Search for the cell housing the specified text and yield its [x, y] center coordinate. 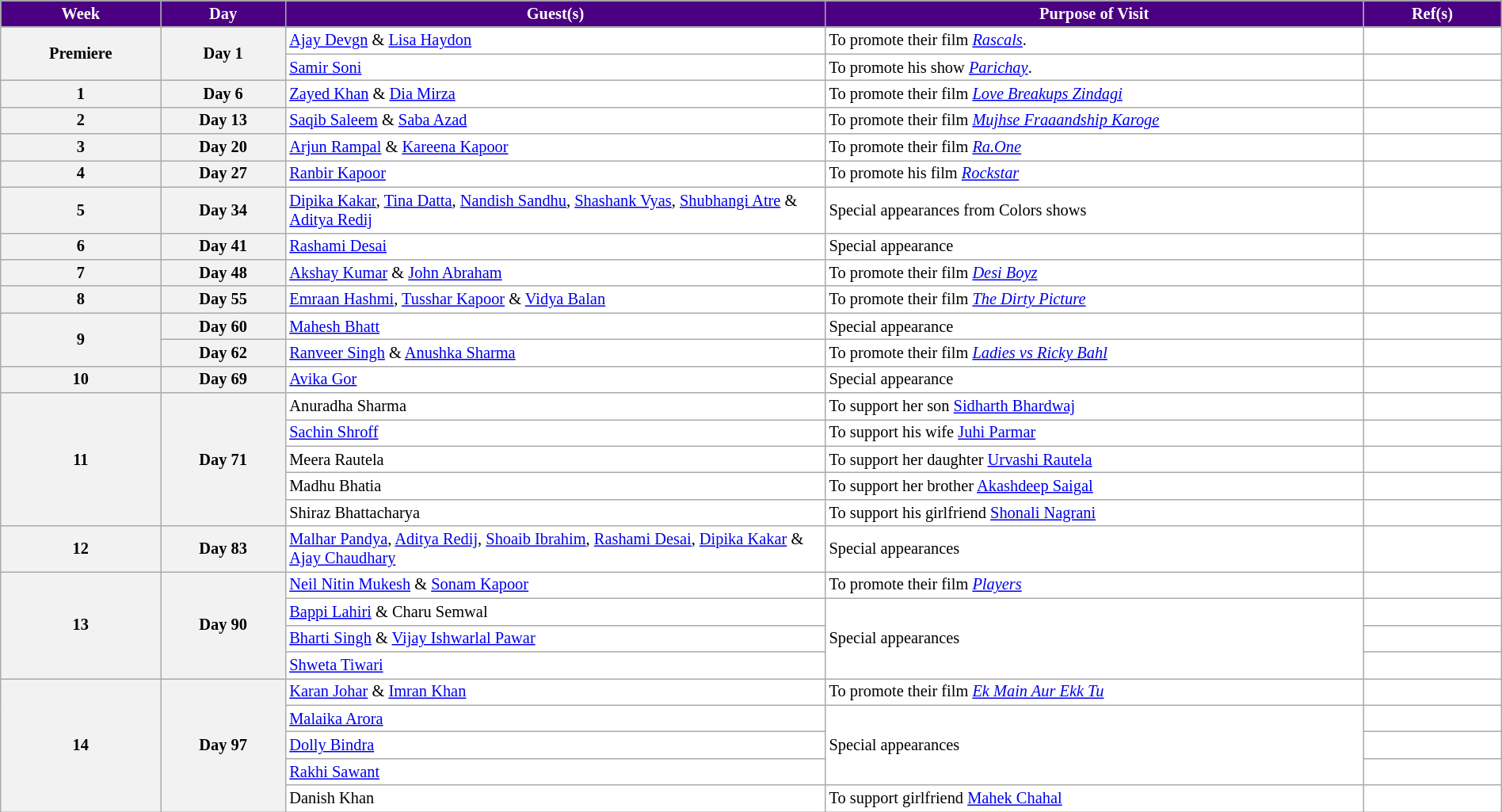
Dolly Bindra [555, 745]
Malaika Arora [555, 719]
To support his wife Juhi Parmar [1095, 433]
Rashami Desai [555, 246]
Sachin Shroff [555, 433]
Akshay Kumar & John Abraham [555, 273]
Meera Rautela [555, 459]
To support her daughter Urvashi Rautela [1095, 459]
Bappi Lahiri & Charu Semwal [555, 612]
Saqib Saleem & Saba Azad [555, 120]
Mahesh Bhatt [555, 326]
To promote their film Ek Main Aur Ekk Tu [1095, 692]
Anuradha Sharma [555, 406]
Ref(s) [1432, 13]
To promote their film Ladies vs Ricky Bahl [1095, 353]
Premiere [81, 54]
To promote their film The Dirty Picture [1095, 299]
Samir Soni [555, 67]
Day 6 [223, 93]
To support his girlfriend Shonali Nagrani [1095, 513]
Day 90 [223, 624]
To promote their film Love Breakups Zindagi [1095, 93]
13 [81, 624]
Shweta Tiwari [555, 665]
12 [81, 549]
Special appearances from Colors shows [1095, 210]
Ranbir Kapoor [555, 173]
Day 55 [223, 299]
To promote their film Desi Boyz [1095, 273]
Day 41 [223, 246]
Bharti Singh & Vijay Ishwarlal Pawar [555, 639]
Day 20 [223, 147]
To promote their film Mujhse Fraaandship Karoge [1095, 120]
To promote his film Rockstar [1095, 173]
Week [81, 13]
To promote their film Players [1095, 585]
4 [81, 173]
Avika Gor [555, 379]
Shiraz Bhattacharya [555, 513]
9 [81, 339]
11 [81, 459]
Day 13 [223, 120]
5 [81, 210]
6 [81, 246]
Zayed Khan & Dia Mirza [555, 93]
Day 83 [223, 549]
Day [223, 13]
To support girlfriend Mahek Chahal [1095, 799]
Day 60 [223, 326]
2 [81, 120]
Emraan Hashmi, Tusshar Kapoor & Vidya Balan [555, 299]
3 [81, 147]
Day 69 [223, 379]
Purpose of Visit [1095, 13]
To support her son Sidharth Bhardwaj [1095, 406]
Guest(s) [555, 13]
10 [81, 379]
Arjun Rampal & Kareena Kapoor [555, 147]
Day 34 [223, 210]
To promote their film Rascals. [1095, 40]
Ajay Devgn & Lisa Haydon [555, 40]
Neil Nitin Mukesh & Sonam Kapoor [555, 585]
Danish Khan [555, 799]
Dipika Kakar, Tina Datta, Nandish Sandhu, Shashank Vyas, Shubhangi Atre & Aditya Redij [555, 210]
To promote his show Parichay. [1095, 67]
Rakhi Sawant [555, 772]
8 [81, 299]
Day 27 [223, 173]
To support her brother Akashdeep Saigal [1095, 486]
Karan Johar & Imran Khan [555, 692]
Ranveer Singh & Anushka Sharma [555, 353]
To promote their film Ra.One [1095, 147]
7 [81, 273]
Day 1 [223, 54]
14 [81, 745]
Day 97 [223, 745]
Day 71 [223, 459]
Malhar Pandya, Aditya Redij, Shoaib Ibrahim, Rashami Desai, Dipika Kakar & Ajay Chaudhary [555, 549]
Day 62 [223, 353]
1 [81, 93]
Day 48 [223, 273]
Madhu Bhatia [555, 486]
